Return (X, Y) of the center of cell containing provided text 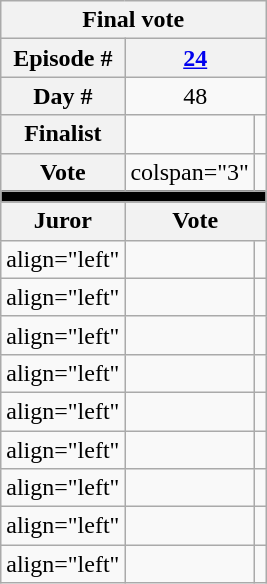
24 (196, 58)
Juror (63, 221)
colspan="3" (190, 172)
48 (196, 96)
Final vote (134, 20)
Episode # (63, 58)
Finalist (63, 134)
Day # (63, 96)
